Find where the given text appears and provide that cell's center as [x, y] coordinate. 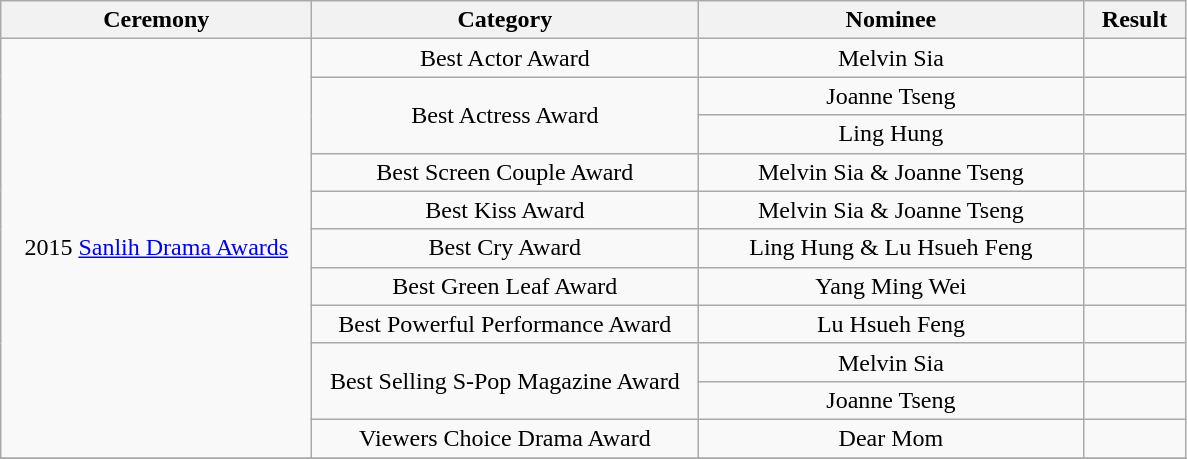
Result [1134, 20]
Best Screen Couple Award [505, 172]
Nominee [891, 20]
Best Kiss Award [505, 210]
Ceremony [156, 20]
Best Actress Award [505, 115]
Yang Ming Wei [891, 286]
Category [505, 20]
Best Actor Award [505, 58]
Best Selling S-Pop Magazine Award [505, 381]
Dear Mom [891, 438]
Best Powerful Performance Award [505, 324]
Viewers Choice Drama Award [505, 438]
Ling Hung [891, 134]
Best Green Leaf Award [505, 286]
Best Cry Award [505, 248]
2015 Sanlih Drama Awards [156, 248]
Ling Hung & Lu Hsueh Feng [891, 248]
Lu Hsueh Feng [891, 324]
